Determine the [x, y] coordinate at the center of the cell enclosing the given text.  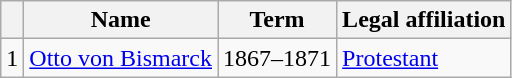
Legal affiliation [424, 20]
Name [121, 20]
1 [12, 58]
Term [278, 20]
1867–1871 [278, 58]
Otto von Bismarck [121, 58]
Protestant [424, 58]
